Pinpoint the cell where the given text exists, returning its (x, y) midpoint coordinate. 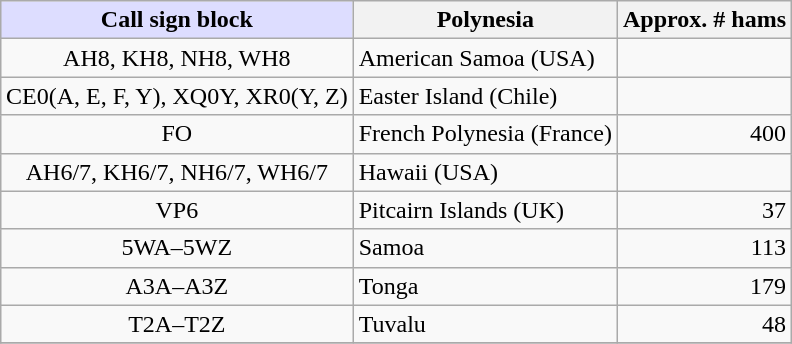
Samoa (485, 248)
48 (705, 324)
37 (705, 210)
113 (705, 248)
FO (176, 134)
VP6 (176, 210)
Approx. # hams (705, 20)
Tuvalu (485, 324)
CE0(A, E, F, Y), XQ0Y, XR0(Y, Z) (176, 96)
5WA–5WZ (176, 248)
Tonga (485, 286)
AH8, KH8, NH8, WH8 (176, 58)
AH6/7, KH6/7, NH6/7, WH6/7 (176, 172)
Polynesia (485, 20)
Hawaii (USA) (485, 172)
French Polynesia (France) (485, 134)
American Samoa (USA) (485, 58)
179 (705, 286)
T2A–T2Z (176, 324)
Easter Island (Chile) (485, 96)
Call sign block (176, 20)
A3A–A3Z (176, 286)
Pitcairn Islands (UK) (485, 210)
400 (705, 134)
